Output the (X, Y) coordinate of the center of the cell containing the given text.  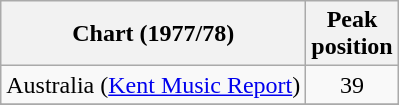
Peakposition (352, 34)
Chart (1977/78) (154, 34)
39 (352, 85)
Australia (Kent Music Report) (154, 85)
